Output the (x, y) coordinate of the center of the cell containing the given text.  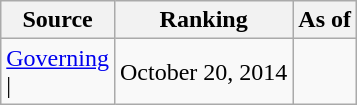
Source (58, 20)
Ranking (203, 20)
October 20, 2014 (203, 72)
Governing| (58, 72)
As of (325, 20)
